Pinpoint the cell where the given text exists, returning its [X, Y] midpoint coordinate. 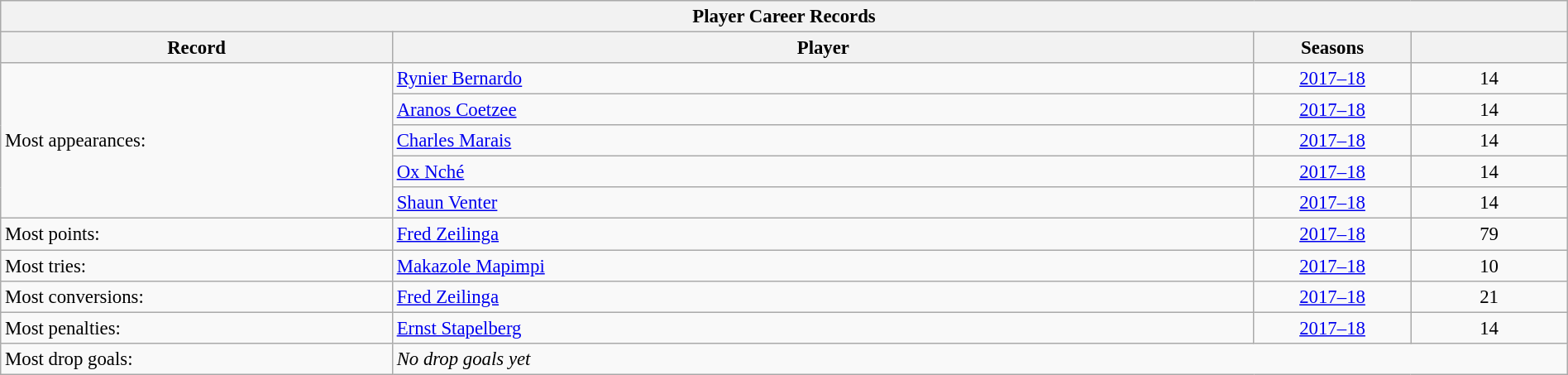
Player [823, 48]
Most penalties: [197, 328]
Aranos Coetzee [823, 110]
Record [197, 48]
Rynier Bernardo [823, 79]
Charles Marais [823, 141]
Ernst Stapelberg [823, 328]
79 [1489, 234]
Most points: [197, 234]
Most conversions: [197, 296]
21 [1489, 296]
Ox Nché [823, 172]
Most tries: [197, 266]
Seasons [1331, 48]
No drop goals yet [979, 358]
Most appearances: [197, 141]
Shaun Venter [823, 203]
Most drop goals: [197, 358]
10 [1489, 266]
Makazole Mapimpi [823, 266]
Player Career Records [784, 17]
